Capture the cell that displays the provided text and extract its [x, y] central coordinate. 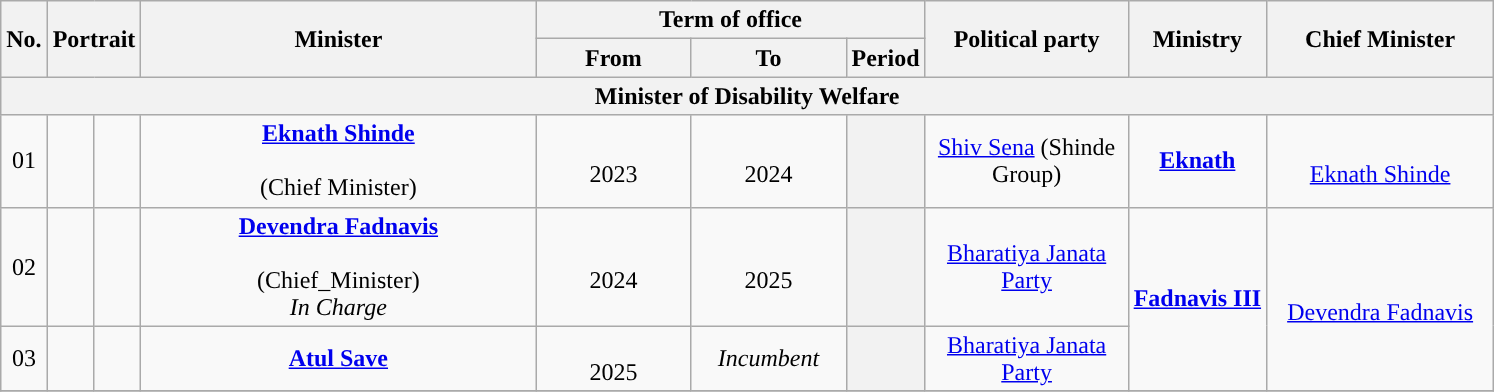
Chief Minister [1380, 39]
Devendra Fadnavis [1380, 299]
Atul Save [338, 358]
Minister of Disability Welfare [748, 96]
Portrait [94, 39]
To [768, 58]
Fadnavis III [1197, 299]
03 [24, 358]
Incumbent [768, 358]
Eknath Shinde (Chief Minister) [338, 161]
No. [24, 39]
Minister [338, 39]
From [614, 58]
01 [24, 161]
Eknath [1197, 161]
Ministry [1197, 39]
Political party [1026, 39]
Shiv Sena (Shinde Group) [1026, 161]
Eknath Shinde [1380, 161]
2023 [614, 161]
Devendra Fadnavis (Chief_Minister) In Charge [338, 266]
02 [24, 266]
Term of office [730, 20]
Period [886, 58]
